Provide the (X, Y) coordinate of the cell's center where the given text is located.  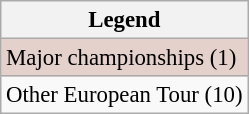
Legend (124, 20)
Major championships (1) (124, 58)
Other European Tour (10) (124, 95)
